Determine the (x, y) coordinate at the center of the cell enclosing the given text.  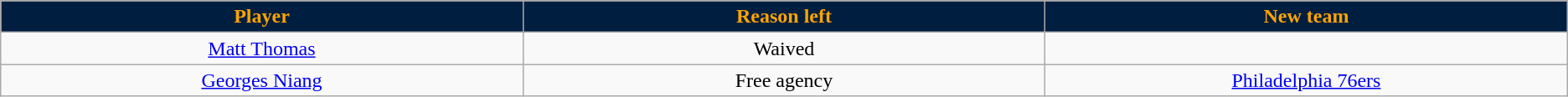
Georges Niang (261, 80)
Philadelphia 76ers (1307, 80)
Reason left (784, 17)
Free agency (784, 80)
Matt Thomas (261, 48)
New team (1307, 17)
Player (261, 17)
Waived (784, 48)
